Return the [X, Y] coordinate for the center point of the cell that contains the specified text.  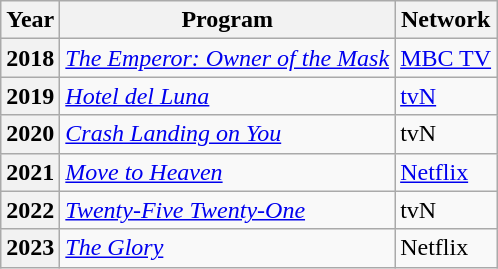
2019 [30, 96]
2018 [30, 58]
Program [228, 20]
The Glory [228, 248]
2022 [30, 210]
Network [446, 20]
MBC TV [446, 58]
The Emperor: Owner of the Mask [228, 58]
2021 [30, 172]
Hotel del Luna [228, 96]
Crash Landing on You [228, 134]
2023 [30, 248]
2020 [30, 134]
Twenty-Five Twenty-One [228, 210]
Move to Heaven [228, 172]
Year [30, 20]
